Locate the cell with the specified text and output its (x, y) center coordinate. 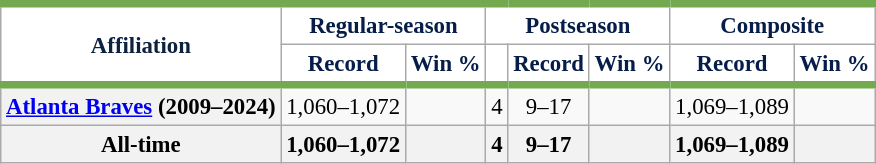
Postseason (578, 24)
All-time (141, 145)
Affiliation (141, 44)
Composite (772, 24)
Atlanta Braves (2009–2024) (141, 106)
Regular-season (384, 24)
